Return the [X, Y] coordinate for the center point of the cell that contains the specified text.  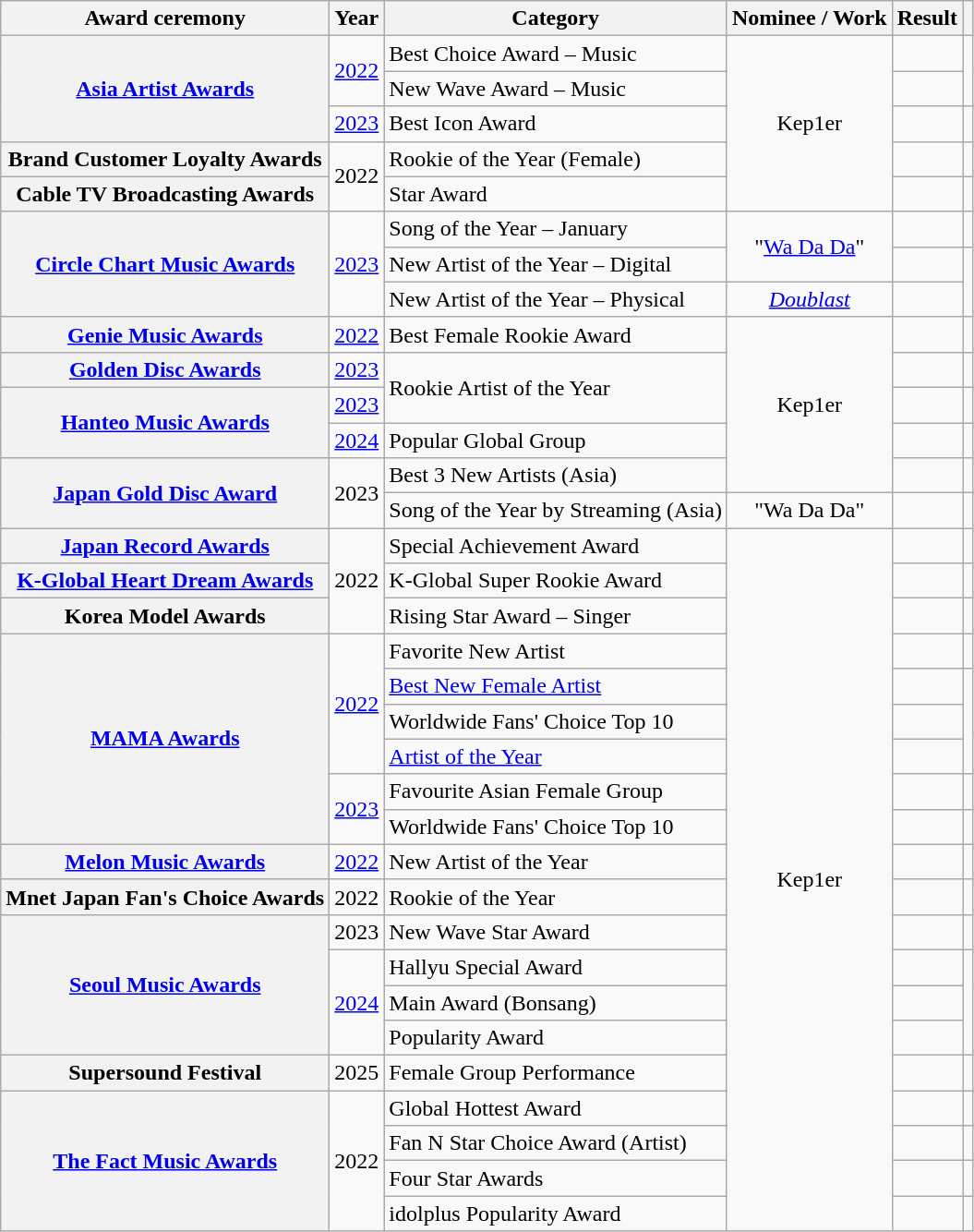
Supersound Festival [165, 1073]
Japan Record Awards [165, 546]
Global Hottest Award [556, 1108]
K-Global Heart Dream Awards [165, 581]
Favorite New Artist [556, 651]
New Artist of the Year – Digital [556, 264]
Star Award [556, 194]
Fan N Star Choice Award (Artist) [556, 1143]
Seoul Music Awards [165, 984]
Female Group Performance [556, 1073]
2025 [356, 1073]
Result [927, 18]
Award ceremony [165, 18]
Rising Star Award – Singer [556, 616]
Rookie Artist of the Year [556, 387]
Best Choice Award – Music [556, 54]
Asia Artist Awards [165, 89]
Doublast [809, 299]
Popularity Award [556, 1038]
Brand Customer Loyalty Awards [165, 159]
Hallyu Special Award [556, 967]
New Artist of the Year [556, 862]
Best Female Rookie Award [556, 334]
The Fact Music Awards [165, 1161]
Favourite Asian Female Group [556, 791]
Cable TV Broadcasting Awards [165, 194]
Main Award (Bonsang) [556, 1002]
Genie Music Awards [165, 334]
Rookie of the Year [556, 897]
New Artist of the Year – Physical [556, 299]
Circle Chart Music Awards [165, 264]
Best 3 New Artists (Asia) [556, 476]
Best Icon Award [556, 124]
MAMA Awards [165, 739]
idolplus Popularity Award [556, 1214]
New Wave Award – Music [556, 89]
Golden Disc Awards [165, 369]
Song of the Year by Streaming (Asia) [556, 511]
Four Star Awards [556, 1178]
Japan Gold Disc Award [165, 493]
Category [556, 18]
Song of the Year – January [556, 229]
Best New Female Artist [556, 686]
Special Achievement Award [556, 546]
Artist of the Year [556, 756]
New Wave Star Award [556, 932]
Mnet Japan Fan's Choice Awards [165, 897]
Nominee / Work [809, 18]
Rookie of the Year (Female) [556, 159]
Year [356, 18]
Melon Music Awards [165, 862]
Hanteo Music Awards [165, 422]
K-Global Super Rookie Award [556, 581]
Korea Model Awards [165, 616]
Popular Global Group [556, 441]
